For the text-containing cell, return its midpoint in (x, y) coordinate format. 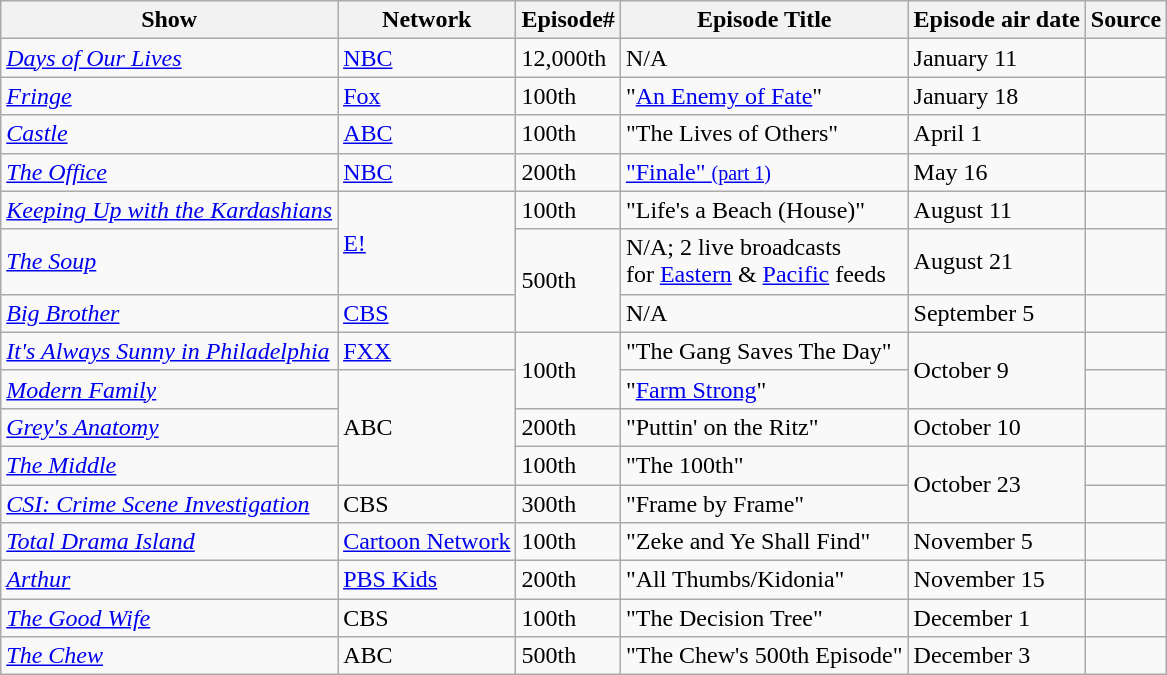
"Frame by Frame" (764, 503)
The Middle (170, 465)
Days of Our Lives (170, 58)
Total Drama Island (170, 542)
August 11 (996, 210)
300th (568, 503)
Modern Family (170, 389)
The Soup (170, 262)
September 5 (996, 313)
Fox (427, 96)
"Zeke and Ye Shall Find" (764, 542)
December 1 (996, 618)
Episode air date (996, 20)
"Finale" (part 1) (764, 172)
Arthur (170, 580)
November 5 (996, 542)
Show (170, 20)
The Office (170, 172)
"The Decision Tree" (764, 618)
N/A; 2 live broadcastsfor Eastern & Pacific feeds (764, 262)
"Life's a Beach (House)" (764, 210)
CSI: Crime Scene Investigation (170, 503)
"The Gang Saves The Day" (764, 351)
12,000th (568, 58)
FXX (427, 351)
"The Lives of Others" (764, 134)
The Good Wife (170, 618)
Network (427, 20)
January 18 (996, 96)
November 15 (996, 580)
August 21 (996, 262)
May 16 (996, 172)
PBS Kids (427, 580)
Fringe (170, 96)
The Chew (170, 656)
April 1 (996, 134)
"The Chew's 500th Episode" (764, 656)
"An Enemy of Fate" (764, 96)
E! (427, 242)
Big Brother (170, 313)
Episode# (568, 20)
"Puttin' on the Ritz" (764, 427)
October 9 (996, 370)
October 10 (996, 427)
"Farm Strong" (764, 389)
December 3 (996, 656)
"The 100th" (764, 465)
Episode Title (764, 20)
Keeping Up with the Kardashians (170, 210)
Source (1126, 20)
"All Thumbs/Kidonia" (764, 580)
October 23 (996, 484)
January 11 (996, 58)
Grey's Anatomy (170, 427)
It's Always Sunny in Philadelphia (170, 351)
Cartoon Network (427, 542)
Castle (170, 134)
